Return (x, y) of the center of cell containing provided text 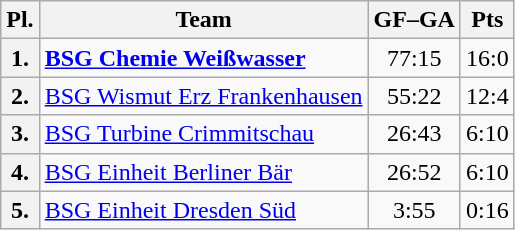
BSG Einheit Dresden Süd (204, 210)
3. (20, 134)
26:52 (414, 172)
12:4 (487, 96)
Pl. (20, 20)
5. (20, 210)
BSG Einheit Berliner Bär (204, 172)
0:16 (487, 210)
BSG Turbine Crimmitschau (204, 134)
1. (20, 58)
Team (204, 20)
55:22 (414, 96)
77:15 (414, 58)
BSG Wismut Erz Frankenhausen (204, 96)
4. (20, 172)
2. (20, 96)
Pts (487, 20)
26:43 (414, 134)
3:55 (414, 210)
GF–GA (414, 20)
16:0 (487, 58)
BSG Chemie Weißwasser (204, 58)
